Return the (X, Y) coordinate for the center point of the cell that contains the specified text.  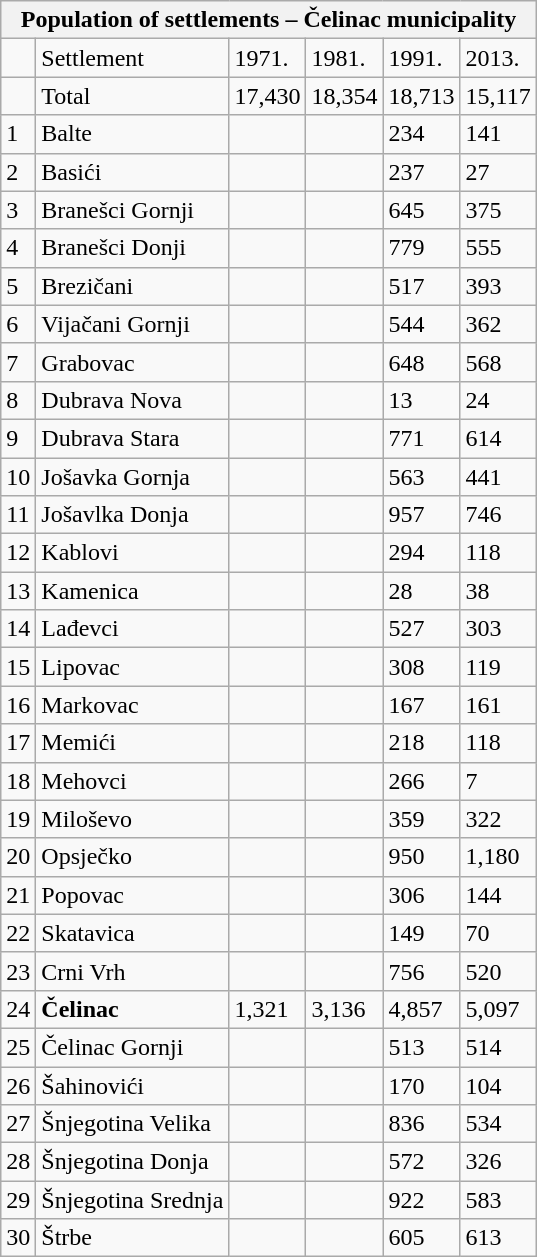
104 (498, 1085)
119 (498, 667)
308 (422, 667)
303 (498, 629)
15 (18, 667)
Šnjegotina Velika (132, 1124)
1991. (422, 58)
18 (18, 781)
1,180 (498, 857)
1971. (268, 58)
614 (498, 438)
Branešci Donji (132, 248)
26 (18, 1085)
218 (422, 743)
4 (18, 248)
957 (422, 515)
950 (422, 857)
20 (18, 857)
527 (422, 629)
613 (498, 1238)
Lipovac (132, 667)
1,321 (268, 1009)
Dubrava Stara (132, 438)
Šahinovići (132, 1085)
Population of settlements – Čelinac municipality (268, 20)
38 (498, 591)
568 (498, 362)
22 (18, 933)
306 (422, 895)
572 (422, 1162)
16 (18, 705)
779 (422, 248)
17,430 (268, 96)
Čelinac (132, 1009)
Kablovi (132, 553)
6 (18, 324)
5,097 (498, 1009)
10 (18, 477)
12 (18, 553)
11 (18, 515)
18,354 (344, 96)
149 (422, 933)
23 (18, 971)
520 (498, 971)
605 (422, 1238)
2 (18, 172)
Vijačani Gornji (132, 324)
Settlement (132, 58)
375 (498, 210)
2013. (498, 58)
Jošavlka Donja (132, 515)
15,117 (498, 96)
Crni Vrh (132, 971)
Šnjegotina Srednja (132, 1200)
Total (132, 96)
544 (422, 324)
771 (422, 438)
322 (498, 819)
8 (18, 400)
746 (498, 515)
3,136 (344, 1009)
Skatavica (132, 933)
18,713 (422, 96)
25 (18, 1047)
5 (18, 286)
441 (498, 477)
70 (498, 933)
170 (422, 1085)
17 (18, 743)
Čelinac Gornji (132, 1047)
Basići (132, 172)
517 (422, 286)
Kamenica (132, 591)
Šnjegotina Donja (132, 1162)
Lađevci (132, 629)
29 (18, 1200)
359 (422, 819)
1981. (344, 58)
141 (498, 134)
Brezičani (132, 286)
756 (422, 971)
534 (498, 1124)
393 (498, 286)
4,857 (422, 1009)
514 (498, 1047)
Mehovci (132, 781)
513 (422, 1047)
167 (422, 705)
555 (498, 248)
Dubrava Nova (132, 400)
9 (18, 438)
326 (498, 1162)
Jošavka Gornja (132, 477)
30 (18, 1238)
Balte (132, 134)
563 (422, 477)
922 (422, 1200)
Miloševo (132, 819)
237 (422, 172)
3 (18, 210)
Popovac (132, 895)
14 (18, 629)
1 (18, 134)
294 (422, 553)
583 (498, 1200)
Štrbe (132, 1238)
144 (498, 895)
362 (498, 324)
Opsječko (132, 857)
Markovac (132, 705)
836 (422, 1124)
Grabovac (132, 362)
161 (498, 705)
266 (422, 781)
Memići (132, 743)
21 (18, 895)
19 (18, 819)
Branešci Gornji (132, 210)
645 (422, 210)
234 (422, 134)
648 (422, 362)
